Find where the given text appears and provide that cell's center as [x, y] coordinate. 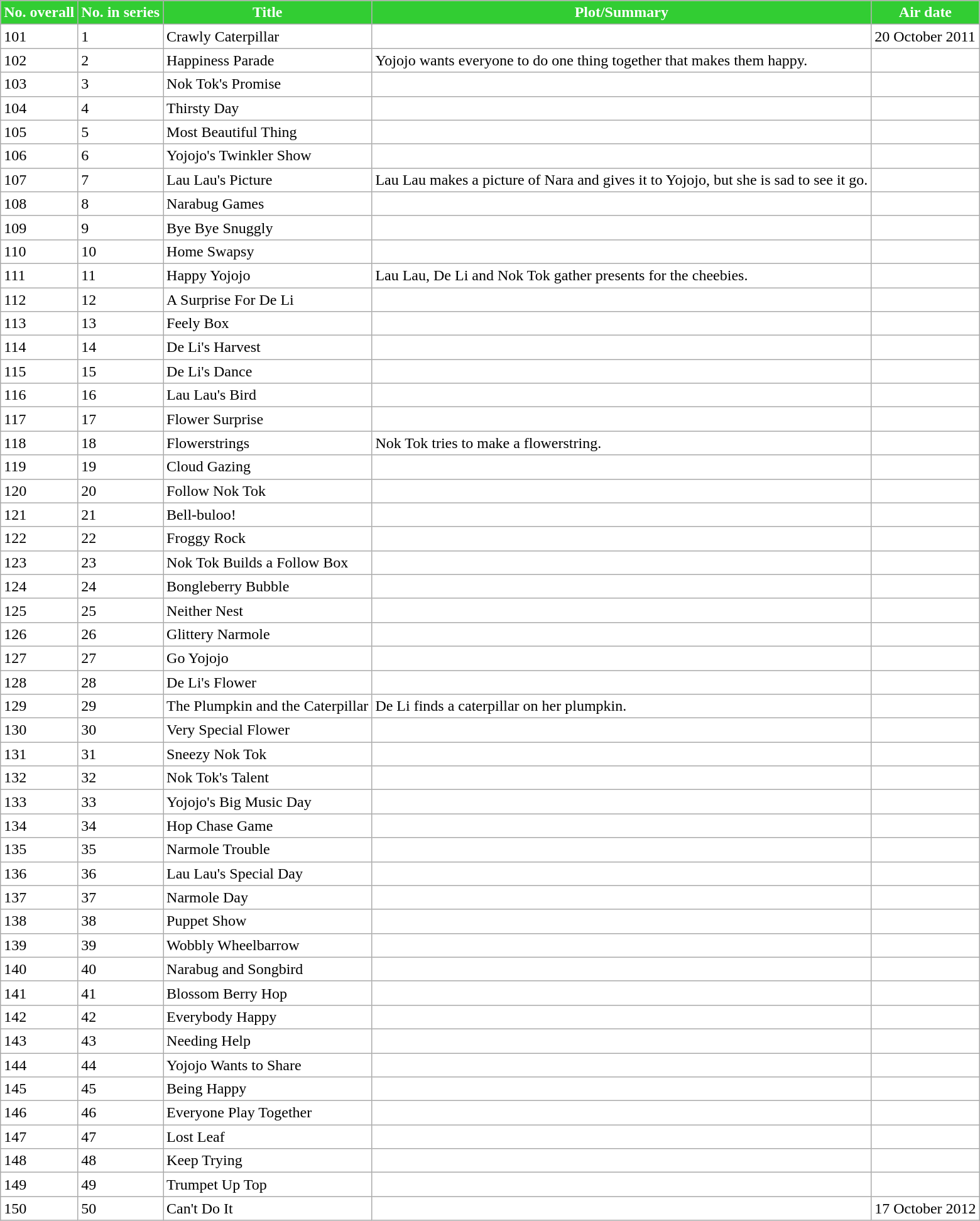
5 [121, 132]
Follow Nok Tok [268, 491]
No. overall [39, 13]
124 [39, 586]
10 [121, 251]
Air date [925, 13]
Sneezy Nok Tok [268, 754]
Home Swapsy [268, 251]
136 [39, 873]
110 [39, 251]
27 [121, 658]
Title [268, 13]
A Surprise For De Li [268, 300]
42 [121, 1017]
33 [121, 802]
122 [39, 539]
13 [121, 324]
16 [121, 395]
24 [121, 586]
Can't Do It [268, 1208]
29 [121, 706]
Narmole Day [268, 897]
18 [121, 443]
104 [39, 108]
125 [39, 610]
144 [39, 1065]
Cloud Gazing [268, 467]
39 [121, 945]
Lost Leaf [268, 1137]
117 [39, 419]
32 [121, 778]
De Li finds a caterpillar on her plumpkin. [622, 706]
4 [121, 108]
30 [121, 730]
126 [39, 634]
146 [39, 1113]
45 [121, 1089]
Trumpet Up Top [268, 1185]
22 [121, 539]
2 [121, 60]
116 [39, 395]
3 [121, 84]
Lau Lau's Special Day [268, 873]
111 [39, 275]
Happiness Parade [268, 60]
Lau Lau makes a picture of Nara and gives it to Yojojo, but she is sad to see it go. [622, 180]
137 [39, 897]
139 [39, 945]
11 [121, 275]
Froggy Rock [268, 539]
17 [121, 419]
147 [39, 1137]
140 [39, 969]
112 [39, 300]
Keep Trying [268, 1161]
Most Beautiful Thing [268, 132]
31 [121, 754]
Plot/Summary [622, 13]
142 [39, 1017]
28 [121, 682]
20 [121, 491]
8 [121, 204]
Bongleberry Bubble [268, 586]
119 [39, 467]
131 [39, 754]
Go Yojojo [268, 658]
50 [121, 1208]
121 [39, 515]
Bye Bye Snuggly [268, 227]
129 [39, 706]
Puppet Show [268, 921]
106 [39, 156]
43 [121, 1041]
Feely Box [268, 324]
148 [39, 1161]
Happy Yojojo [268, 275]
15 [121, 371]
Needing Help [268, 1041]
48 [121, 1161]
36 [121, 873]
26 [121, 634]
130 [39, 730]
118 [39, 443]
46 [121, 1113]
Everyone Play Together [268, 1113]
1 [121, 36]
101 [39, 36]
107 [39, 180]
De Li's Flower [268, 682]
114 [39, 348]
Thirsty Day [268, 108]
102 [39, 60]
143 [39, 1041]
138 [39, 921]
Yojojo Wants to Share [268, 1065]
Flowerstrings [268, 443]
38 [121, 921]
103 [39, 84]
123 [39, 562]
44 [121, 1065]
Hop Chase Game [268, 826]
113 [39, 324]
23 [121, 562]
Glittery Narmole [268, 634]
35 [121, 850]
Bell-buloo! [268, 515]
145 [39, 1089]
Lau Lau's Picture [268, 180]
134 [39, 826]
120 [39, 491]
Nok Tok tries to make a flowerstring. [622, 443]
Nok Tok's Promise [268, 84]
47 [121, 1137]
Neither Nest [268, 610]
37 [121, 897]
Crawly Caterpillar [268, 36]
17 October 2012 [925, 1208]
12 [121, 300]
Blossom Berry Hop [268, 993]
34 [121, 826]
Yojojo's Big Music Day [268, 802]
7 [121, 180]
Wobbly Wheelbarrow [268, 945]
133 [39, 802]
14 [121, 348]
135 [39, 850]
128 [39, 682]
6 [121, 156]
105 [39, 132]
Lau Lau's Bird [268, 395]
No. in series [121, 13]
Lau Lau, De Li and Nok Tok gather presents for the cheebies. [622, 275]
Narmole Trouble [268, 850]
Yojojo's Twinkler Show [268, 156]
Yojojo wants everyone to do one thing together that makes them happy. [622, 60]
149 [39, 1185]
49 [121, 1185]
132 [39, 778]
9 [121, 227]
Flower Surprise [268, 419]
The Plumpkin and the Caterpillar [268, 706]
Being Happy [268, 1089]
115 [39, 371]
108 [39, 204]
20 October 2011 [925, 36]
19 [121, 467]
25 [121, 610]
Nok Tok's Talent [268, 778]
Narabug and Songbird [268, 969]
De Li's Harvest [268, 348]
127 [39, 658]
21 [121, 515]
Nok Tok Builds a Follow Box [268, 562]
Narabug Games [268, 204]
109 [39, 227]
Everybody Happy [268, 1017]
41 [121, 993]
Very Special Flower [268, 730]
150 [39, 1208]
141 [39, 993]
40 [121, 969]
De Li's Dance [268, 371]
